Extract the (x, y) coordinate from the center of the cell holding the provided text.  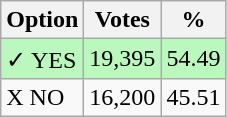
45.51 (194, 97)
Votes (122, 20)
X NO (42, 97)
✓ YES (42, 59)
16,200 (122, 97)
Option (42, 20)
% (194, 20)
54.49 (194, 59)
19,395 (122, 59)
